Capture the cell that displays the provided text and extract its (x, y) central coordinate. 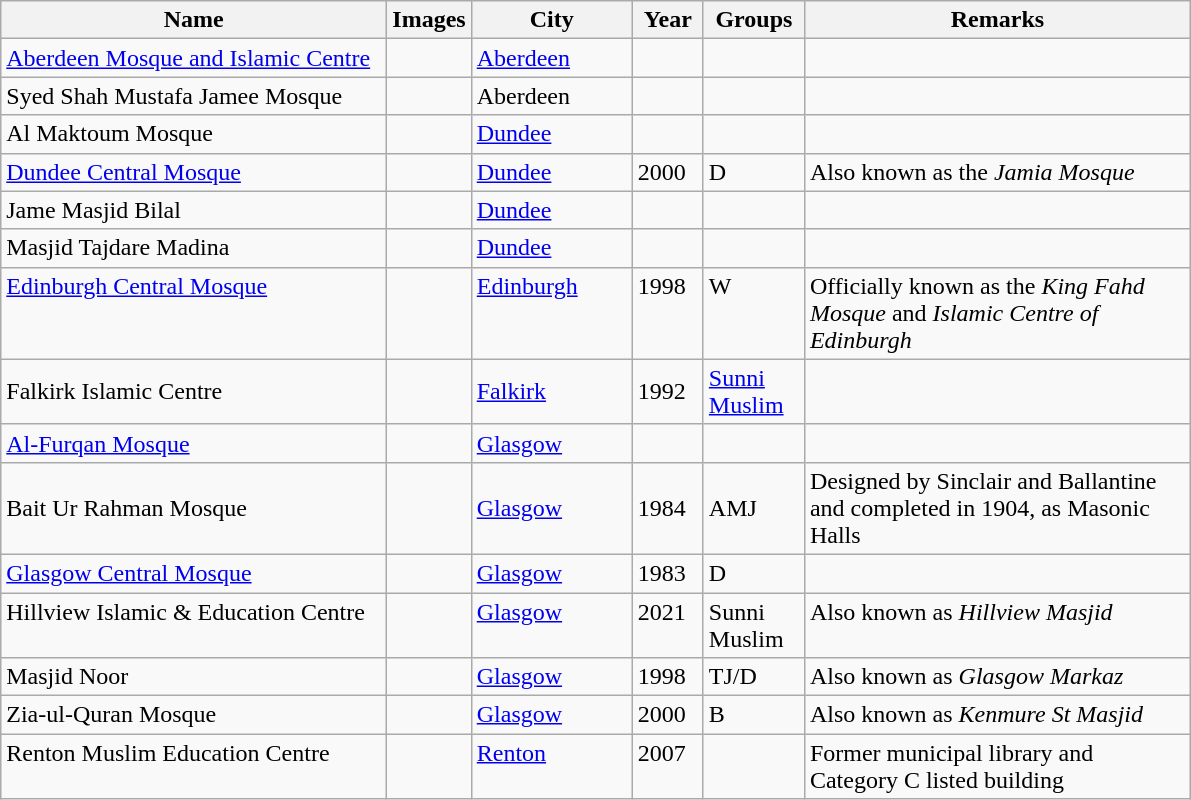
AMJ (754, 508)
Edinburgh (552, 313)
Renton (552, 766)
Bait Ur Rahman Mosque (194, 508)
Masjid Tajdare Madina (194, 248)
Glasgow Central Mosque (194, 573)
TJ/D (754, 677)
Edinburgh Central Mosque (194, 313)
2007 (668, 766)
Also known as Hillview Masjid (997, 624)
W (754, 313)
Falkirk Islamic Centre (194, 392)
B (754, 715)
1984 (668, 508)
Name (194, 20)
Hillview Islamic & Education Centre (194, 624)
Designed by Sinclair and Ballantine and completed in 1904, as Masonic Halls (997, 508)
Dundee Central Mosque (194, 172)
Zia-ul-Quran Mosque (194, 715)
Al Maktoum Mosque (194, 134)
Falkirk (552, 392)
Former municipal library and Category C listed building (997, 766)
1992 (668, 392)
Remarks (997, 20)
Also known as the Jamia Mosque (997, 172)
Also known as Kenmure St Masjid (997, 715)
Year (668, 20)
Groups (754, 20)
City (552, 20)
Jame Masjid Bilal (194, 210)
1983 (668, 573)
Syed Shah Mustafa Jamee Mosque (194, 96)
Images (429, 20)
Also known as Glasgow Markaz (997, 677)
Officially known as the King Fahd Mosque and Islamic Centre of Edinburgh (997, 313)
Al-Furqan Mosque (194, 443)
Renton Muslim Education Centre (194, 766)
Aberdeen Mosque and Islamic Centre (194, 58)
2021 (668, 624)
Masjid Noor (194, 677)
